Determine the [X, Y] coordinate at the center of the cell enclosing the given text.  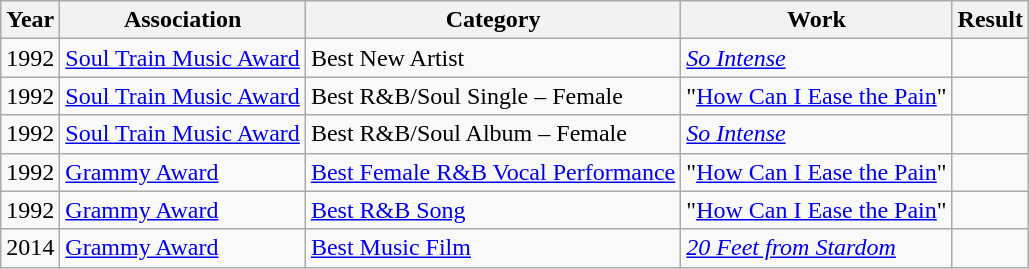
2014 [30, 248]
Best R&B/Soul Single – Female [492, 96]
Category [492, 20]
Year [30, 20]
Best R&B/Soul Album – Female [492, 134]
Best Female R&B Vocal Performance [492, 172]
Best R&B Song [492, 210]
Result [990, 20]
Association [183, 20]
20 Feet from Stardom [816, 248]
Best New Artist [492, 58]
Work [816, 20]
Best Music Film [492, 248]
